Determine the (X, Y) coordinate at the center of the cell enclosing the given text.  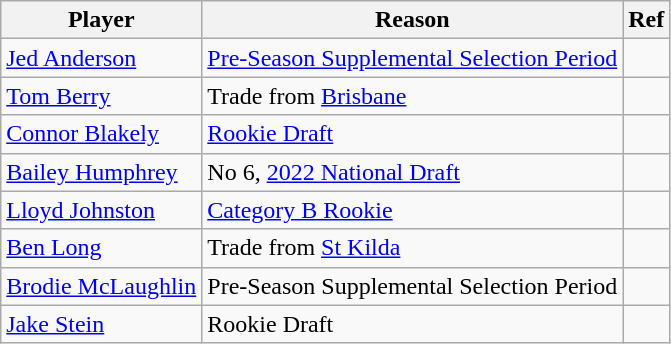
Lloyd Johnston (102, 210)
Reason (412, 20)
Jake Stein (102, 324)
Brodie McLaughlin (102, 286)
Trade from St Kilda (412, 248)
Bailey Humphrey (102, 172)
Ref (646, 20)
Category B Rookie (412, 210)
Jed Anderson (102, 58)
No 6, 2022 National Draft (412, 172)
Trade from Brisbane (412, 96)
Player (102, 20)
Ben Long (102, 248)
Connor Blakely (102, 134)
Tom Berry (102, 96)
